Find where the given text appears and provide that cell's center as (X, Y) coordinate. 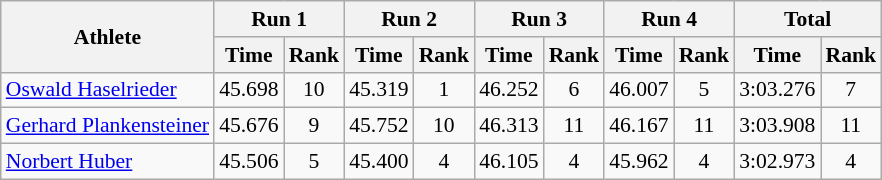
Oswald Haselrieder (108, 90)
Norbert Huber (108, 162)
Run 2 (409, 19)
45.752 (378, 126)
6 (574, 90)
1 (444, 90)
46.007 (638, 90)
Run 4 (669, 19)
45.319 (378, 90)
Run 3 (539, 19)
45.962 (638, 162)
45.676 (248, 126)
3:02.973 (777, 162)
Athlete (108, 36)
Run 1 (279, 19)
Total (808, 19)
45.698 (248, 90)
45.400 (378, 162)
7 (850, 90)
45.506 (248, 162)
9 (314, 126)
3:03.908 (777, 126)
46.252 (508, 90)
46.313 (508, 126)
46.167 (638, 126)
46.105 (508, 162)
3:03.276 (777, 90)
Gerhard Plankensteiner (108, 126)
